Return [x, y] of the center of cell containing provided text 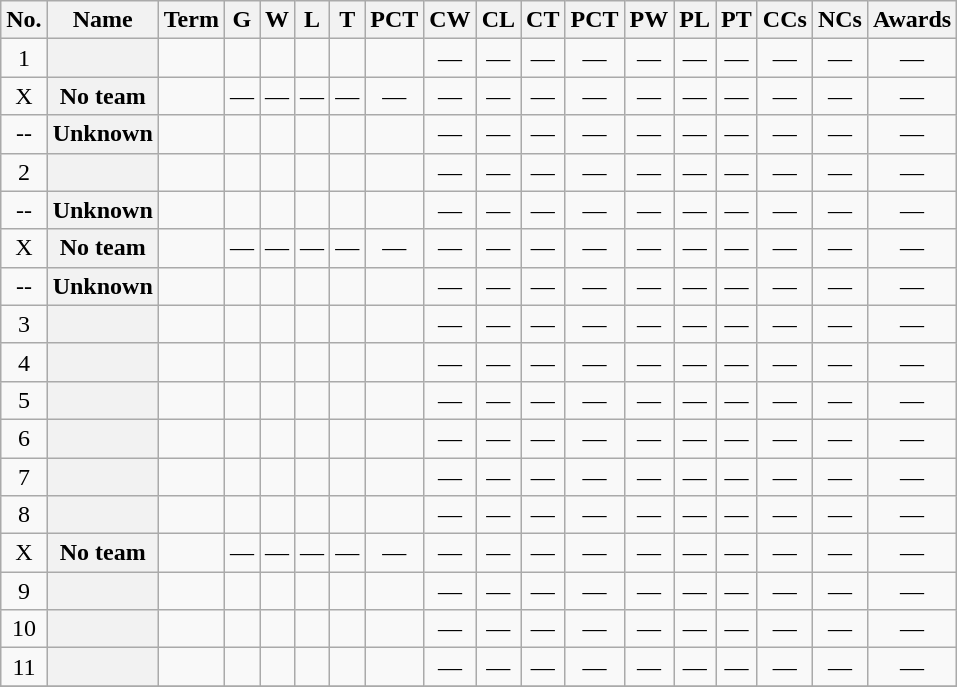
Name [102, 20]
2 [24, 172]
4 [24, 362]
No. [24, 20]
3 [24, 324]
10 [24, 629]
CL [498, 20]
PW [649, 20]
CCs [784, 20]
1 [24, 58]
Term [191, 20]
CT [543, 20]
11 [24, 667]
6 [24, 438]
7 [24, 477]
NCs [840, 20]
L [312, 20]
T [348, 20]
PL [695, 20]
8 [24, 515]
W [278, 20]
CW [450, 20]
Awards [912, 20]
PT [737, 20]
5 [24, 400]
9 [24, 591]
G [242, 20]
